Scan for the cell matching the given text and deliver its [x, y] coordinate at center. 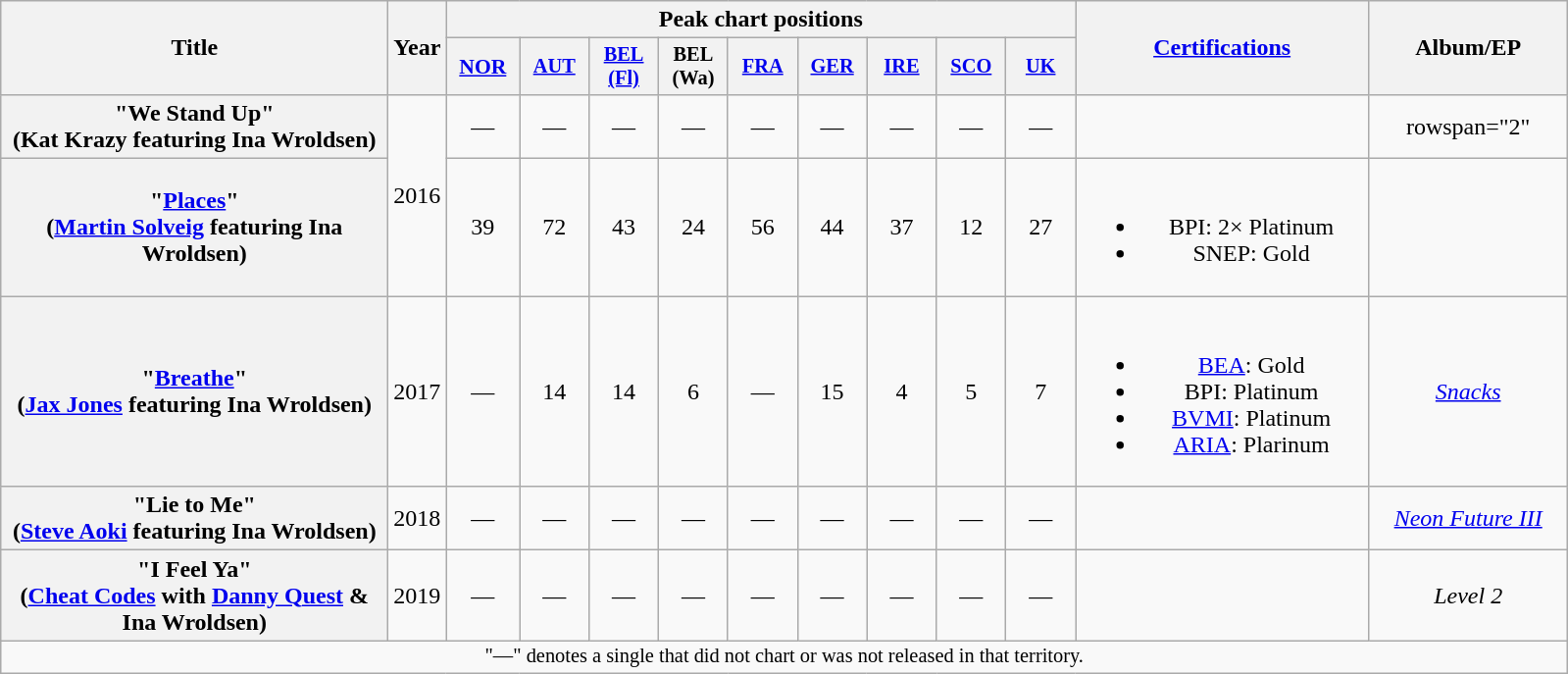
FRA [763, 67]
56 [763, 228]
24 [692, 228]
"Lie to Me"(Steve Aoki featuring Ina Wroldsen) [194, 518]
"—" denotes a single that did not chart or was not released in that territory. [784, 657]
15 [832, 391]
Year [418, 48]
NOR [482, 67]
Neon Future III [1469, 518]
AUT [555, 67]
Snacks [1469, 391]
5 [971, 391]
37 [902, 228]
Peak chart positions [761, 20]
BEA: GoldBPI: PlatinumBVMI: PlatinumARIA: Plarinum [1222, 391]
2017 [418, 391]
BEL (Fl) [624, 67]
12 [971, 228]
7 [1041, 391]
43 [624, 228]
4 [902, 391]
rowspan="2" [1469, 126]
Album/EP [1469, 48]
39 [482, 228]
2019 [418, 596]
2016 [418, 194]
SCO [971, 67]
"Places"(Martin Solveig featuring Ina Wroldsen) [194, 228]
Level 2 [1469, 596]
72 [555, 228]
2018 [418, 518]
GER [832, 67]
44 [832, 228]
6 [692, 391]
IRE [902, 67]
"Breathe" (Jax Jones featuring Ina Wroldsen) [194, 391]
Certifications [1222, 48]
UK [1041, 67]
Title [194, 48]
"I Feel Ya"(Cheat Codes with Danny Quest & Ina Wroldsen) [194, 596]
"We Stand Up"(Kat Krazy featuring Ina Wroldsen) [194, 126]
BPI: 2× PlatinumSNEP: Gold [1222, 228]
27 [1041, 228]
BEL (Wa) [692, 67]
